For the text-containing cell, return its midpoint in (x, y) coordinate format. 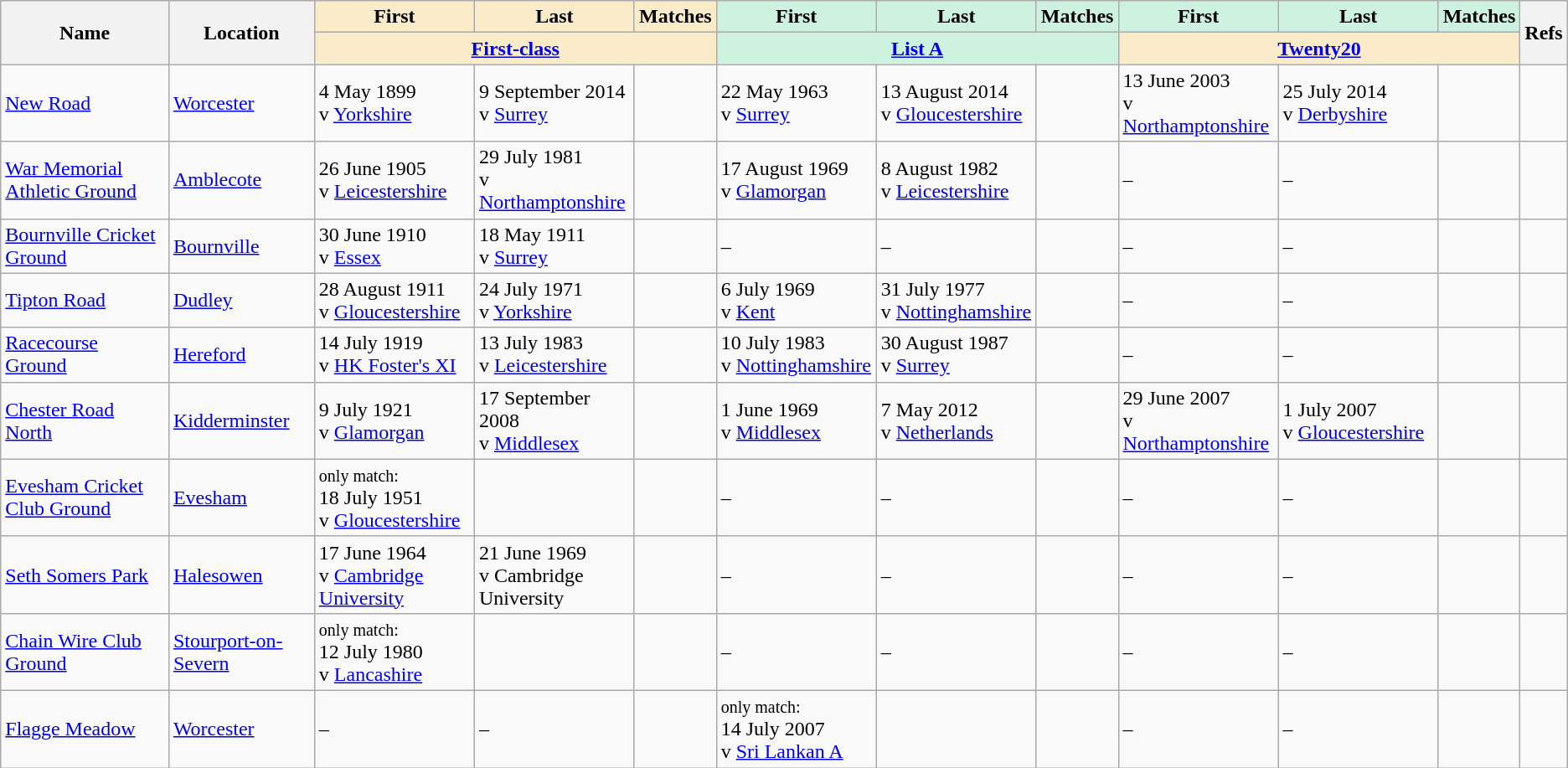
13 July 1983v Leicestershire (554, 355)
30 August 1987v Surrey (957, 355)
31 July 1977v Nottinghamshire (957, 300)
Evesham Cricket Club Ground (85, 497)
Chain Wire Club Ground (85, 652)
7 May 2012v Netherlands (957, 420)
17 September 2008v Middlesex (554, 420)
Location (241, 33)
9 September 2014v Surrey (554, 103)
Tipton Road (85, 300)
21 June 1969v Cambridge University (554, 575)
Bournville (241, 246)
Hereford (241, 355)
List A (917, 49)
24 July 1971v Yorkshire (554, 300)
Evesham (241, 497)
10 July 1983v Nottinghamshire (796, 355)
17 June 1964v Cambridge University (394, 575)
4 May 1899v Yorkshire (394, 103)
Chester Road North (85, 420)
Racecourse Ground (85, 355)
Refs (1544, 33)
6 July 1969v Kent (796, 300)
22 May 1963v Surrey (796, 103)
Bournville Cricket Ground (85, 246)
Stourport-on-Severn (241, 652)
25 July 2014v Derbyshire (1359, 103)
29 June 2007v Northamptonshire (1198, 420)
New Road (85, 103)
Halesowen (241, 575)
Flagge Meadow (85, 729)
First-class (515, 49)
Dudley (241, 300)
13 August 2014v Gloucestershire (957, 103)
Name (85, 33)
Kidderminster (241, 420)
1 June 1969v Middlesex (796, 420)
18 May 1911v Surrey (554, 246)
30 June 1910v Essex (394, 246)
13 June 2003v Northamptonshire (1198, 103)
29 July 1981v Northamptonshire (554, 180)
14 July 1919v HK Foster's XI (394, 355)
Amblecote (241, 180)
Seth Somers Park (85, 575)
28 August 1911v Gloucestershire (394, 300)
War Memorial Athletic Ground (85, 180)
9 July 1921v Glamorgan (394, 420)
only match:14 July 2007v Sri Lankan A (796, 729)
1 July 2007v Gloucestershire (1359, 420)
only match:18 July 1951v Gloucestershire (394, 497)
17 August 1969v Glamorgan (796, 180)
Twenty20 (1319, 49)
26 June 1905v Leicestershire (394, 180)
8 August 1982v Leicestershire (957, 180)
only match:12 July 1980v Lancashire (394, 652)
